For the text-containing cell, return its midpoint in [x, y] coordinate format. 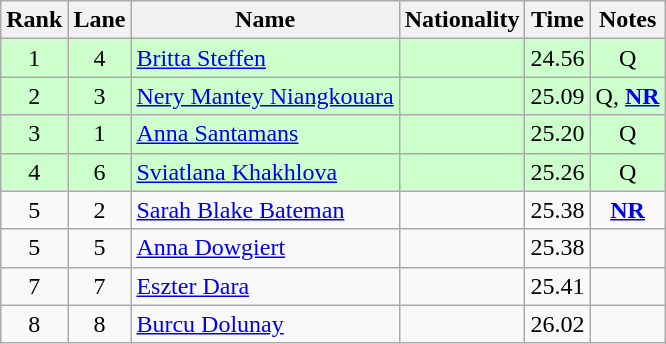
25.26 [558, 172]
Eszter Dara [265, 286]
25.09 [558, 96]
Britta Steffen [265, 58]
26.02 [558, 324]
Name [265, 20]
Anna Dowgiert [265, 248]
6 [100, 172]
Q, NR [628, 96]
Burcu Dolunay [265, 324]
Nationality [462, 20]
Lane [100, 20]
25.20 [558, 134]
Nery Mantey Niangkouara [265, 96]
Time [558, 20]
Sarah Blake Bateman [265, 210]
Rank [34, 20]
Sviatlana Khakhlova [265, 172]
25.41 [558, 286]
24.56 [558, 58]
Anna Santamans [265, 134]
Notes [628, 20]
NR [628, 210]
